Extract the (X, Y) coordinate from the center of the cell holding the provided text.  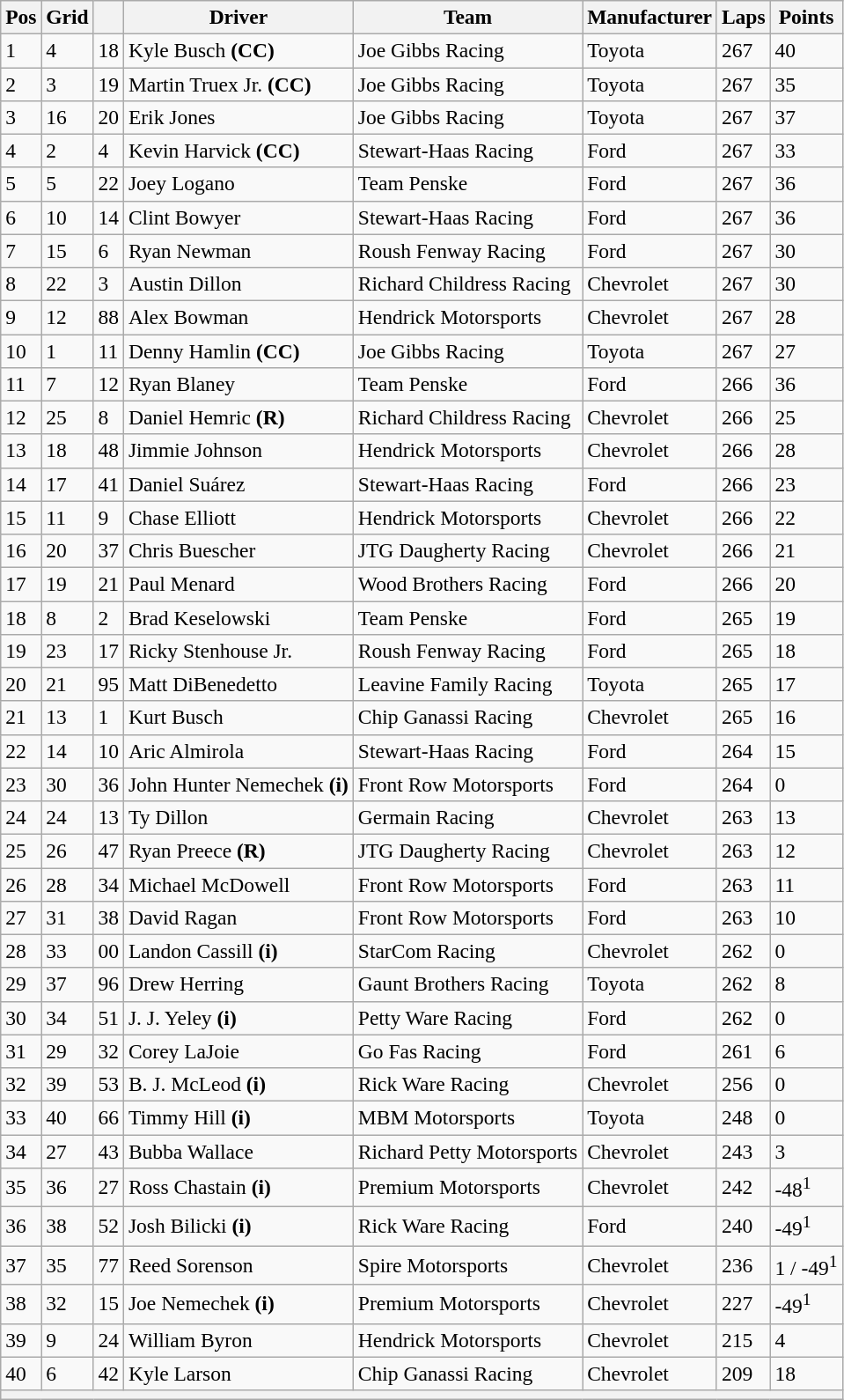
Drew Herring (238, 984)
209 (743, 1374)
Ricky Stenhouse Jr. (238, 651)
88 (108, 317)
Timmy Hill (i) (238, 1117)
Alex Bowman (238, 317)
66 (108, 1117)
Paul Menard (238, 584)
Wood Brothers Racing (467, 584)
Gaunt Brothers Racing (467, 984)
Aric Almirola (238, 751)
Germain Racing (467, 817)
Bubba Wallace (238, 1151)
J. J. Yeley (i) (238, 1018)
Manufacturer (650, 17)
51 (108, 1018)
Michael McDowell (238, 884)
Landon Cassill (i) (238, 951)
Leavine Family Racing (467, 684)
47 (108, 851)
William Byron (238, 1340)
Spire Motorsports (467, 1264)
Points (806, 17)
Erik Jones (238, 117)
David Ragan (238, 917)
John Hunter Nemechek (i) (238, 785)
95 (108, 684)
Joe Nemechek (i) (238, 1304)
248 (743, 1117)
Kyle Busch (CC) (238, 50)
43 (108, 1151)
00 (108, 951)
77 (108, 1264)
Josh Bilicki (i) (238, 1226)
240 (743, 1226)
Ryan Newman (238, 251)
48 (108, 451)
Chris Buescher (238, 550)
1 / -491 (806, 1264)
Brad Keselowski (238, 617)
Kyle Larson (238, 1374)
Denny Hamlin (CC) (238, 350)
B. J. McLeod (i) (238, 1084)
42 (108, 1374)
215 (743, 1340)
Jimmie Johnson (238, 451)
Team (467, 17)
261 (743, 1051)
Petty Ware Racing (467, 1018)
Daniel Suárez (238, 484)
Ryan Blaney (238, 384)
Clint Bowyer (238, 217)
Daniel Hemric (R) (238, 417)
Corey LaJoie (238, 1051)
53 (108, 1084)
242 (743, 1187)
Chase Elliott (238, 518)
236 (743, 1264)
Reed Sorenson (238, 1264)
Kurt Busch (238, 718)
Joey Logano (238, 184)
Pos (21, 17)
Matt DiBenedetto (238, 684)
Grid (67, 17)
Kevin Harvick (CC) (238, 151)
96 (108, 984)
41 (108, 484)
243 (743, 1151)
Austin Dillon (238, 284)
MBM Motorsports (467, 1117)
-481 (806, 1187)
Go Fas Racing (467, 1051)
227 (743, 1304)
Ryan Preece (R) (238, 851)
52 (108, 1226)
Martin Truex Jr. (CC) (238, 84)
256 (743, 1084)
Ross Chastain (i) (238, 1187)
Richard Petty Motorsports (467, 1151)
Laps (743, 17)
Driver (238, 17)
Ty Dillon (238, 817)
StarCom Racing (467, 951)
